Search for the cell housing the specified text and yield its [X, Y] center coordinate. 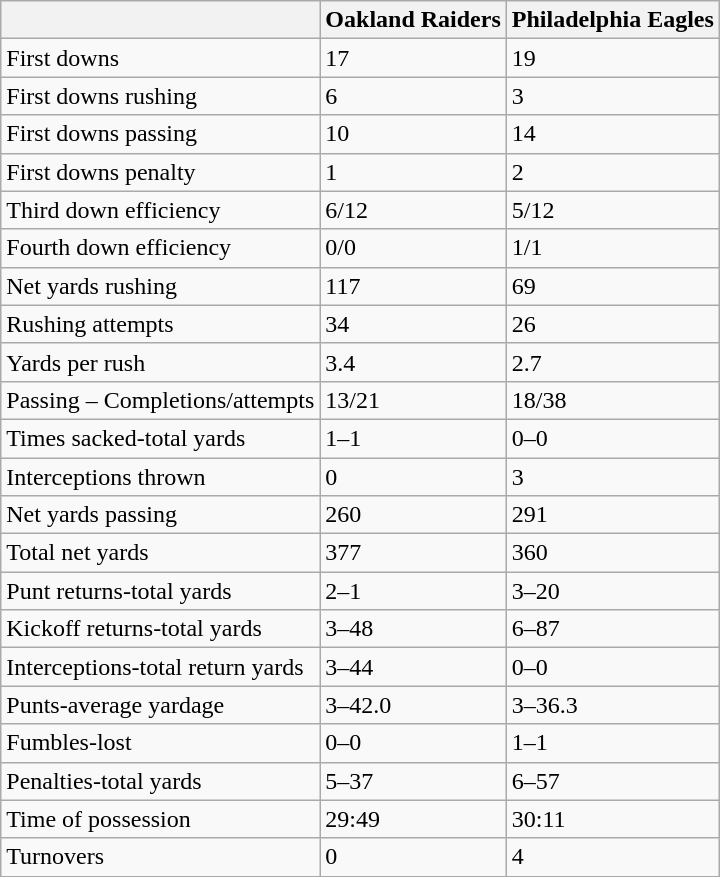
Times sacked-total yards [160, 438]
Yards per rush [160, 362]
1 [413, 172]
6 [413, 96]
69 [612, 286]
Punt returns-total yards [160, 591]
34 [413, 324]
19 [612, 58]
Third down efficiency [160, 210]
2–1 [413, 591]
117 [413, 286]
Fourth down efficiency [160, 248]
5/12 [612, 210]
First downs [160, 58]
Net yards rushing [160, 286]
Punts-average yardage [160, 705]
Time of possession [160, 819]
6–57 [612, 781]
Total net yards [160, 553]
17 [413, 58]
Interceptions-total return yards [160, 667]
Passing – Completions/attempts [160, 400]
30:11 [612, 819]
4 [612, 857]
Oakland Raiders [413, 20]
First downs rushing [160, 96]
13/21 [413, 400]
3–36.3 [612, 705]
6–87 [612, 629]
291 [612, 515]
Rushing attempts [160, 324]
26 [612, 324]
5–37 [413, 781]
2.7 [612, 362]
Fumbles-lost [160, 743]
377 [413, 553]
1/1 [612, 248]
29:49 [413, 819]
Turnovers [160, 857]
3–20 [612, 591]
18/38 [612, 400]
6/12 [413, 210]
3.4 [413, 362]
Penalties-total yards [160, 781]
3–44 [413, 667]
2 [612, 172]
Kickoff returns-total yards [160, 629]
First downs penalty [160, 172]
Interceptions thrown [160, 477]
Net yards passing [160, 515]
First downs passing [160, 134]
3–42.0 [413, 705]
360 [612, 553]
0/0 [413, 248]
260 [413, 515]
3–48 [413, 629]
14 [612, 134]
10 [413, 134]
Philadelphia Eagles [612, 20]
